From the cell containing the given text, extract its center point as [x, y] coordinate. 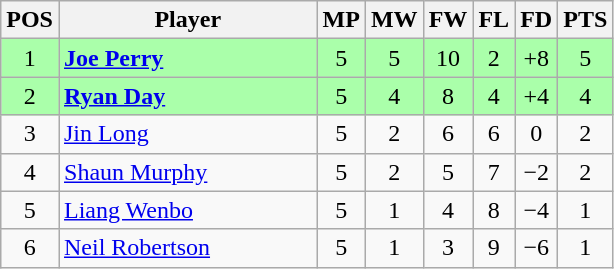
10 [448, 58]
FL [494, 20]
Neil Robertson [188, 248]
FD [536, 20]
9 [494, 248]
−6 [536, 248]
MW [394, 20]
+8 [536, 58]
FW [448, 20]
Liang Wenbo [188, 210]
0 [536, 134]
−4 [536, 210]
MP [341, 20]
POS [30, 20]
7 [494, 172]
+4 [536, 96]
Shaun Murphy [188, 172]
−2 [536, 172]
Player [188, 20]
Ryan Day [188, 96]
PTS [586, 20]
Jin Long [188, 134]
Joe Perry [188, 58]
